Detect which cell encompasses the target text, then output its [x, y] center coordinate. 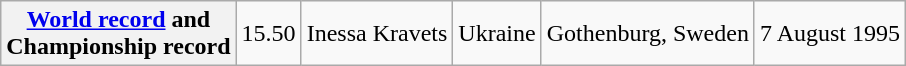
World record andChampionship record [118, 34]
Gothenburg, Sweden [648, 34]
15.50 [268, 34]
Ukraine [497, 34]
Inessa Kravets [377, 34]
7 August 1995 [830, 34]
